Extract the (x, y) coordinate from the center of the cell holding the provided text.  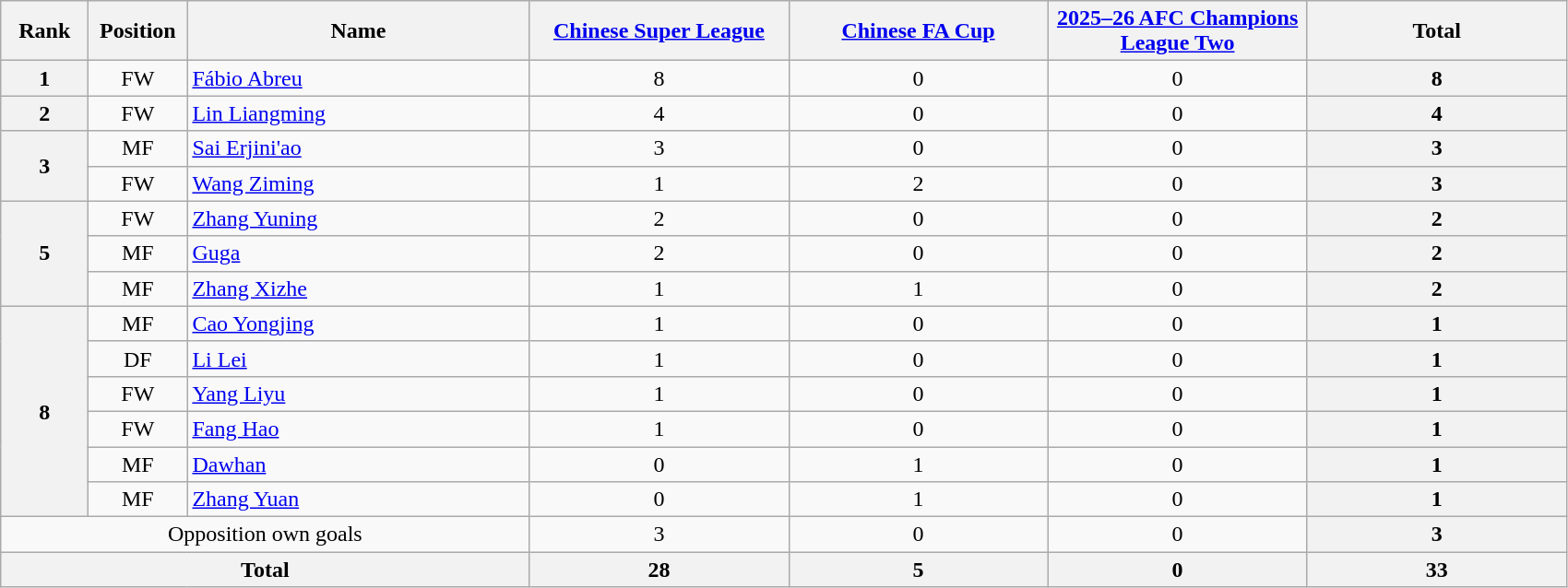
Rank (44, 31)
Yang Liyu (358, 394)
Dawhan (358, 464)
Fábio Abreu (358, 78)
Li Lei (358, 359)
Fang Hao (358, 429)
Zhang Xizhe (358, 288)
Name (358, 31)
Cao Yongjing (358, 323)
Sai Erjini'ao (358, 148)
DF (138, 359)
33 (1437, 570)
Wang Ziming (358, 183)
Chinese Super League (659, 31)
Zhang Yuning (358, 218)
Position (138, 31)
Guga (358, 253)
2025–26 AFC Champions League Two (1177, 31)
Zhang Yuan (358, 500)
Chinese FA Cup (919, 31)
Lin Liangming (358, 113)
28 (659, 570)
Opposition own goals (266, 535)
